Find where the given text appears and provide that cell's center as [x, y] coordinate. 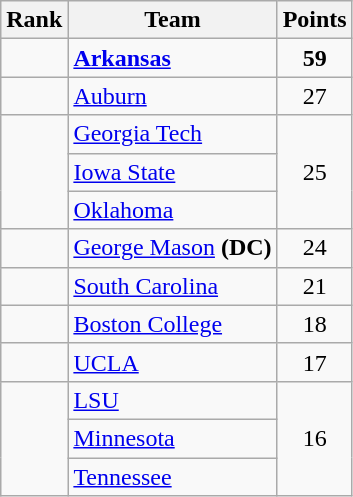
Auburn [172, 96]
Rank [34, 20]
59 [314, 58]
25 [314, 172]
Minnesota [172, 438]
21 [314, 286]
LSU [172, 400]
Tennessee [172, 477]
27 [314, 96]
Arkansas [172, 58]
Iowa State [172, 172]
George Mason (DC) [172, 248]
24 [314, 248]
South Carolina [172, 286]
16 [314, 438]
17 [314, 362]
Boston College [172, 324]
18 [314, 324]
Georgia Tech [172, 134]
Team [172, 20]
Oklahoma [172, 210]
Points [314, 20]
UCLA [172, 362]
